Determine the [x, y] coordinate at the center of the cell enclosing the given text.  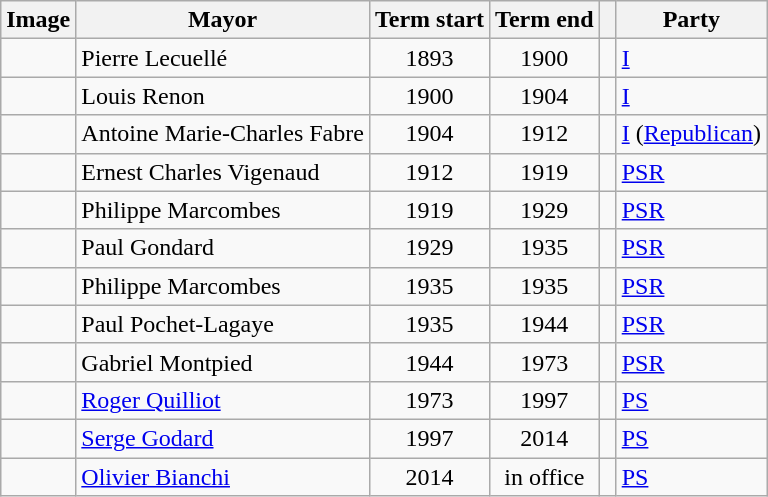
1893 [429, 58]
Olivier Bianchi [223, 477]
Louis Renon [223, 96]
in office [545, 477]
Image [38, 20]
I (Republican) [691, 134]
Paul Gondard [223, 248]
Ernest Charles Vigenaud [223, 172]
Antoine Marie-Charles Fabre [223, 134]
Party [691, 20]
Term start [429, 20]
Paul Pochet-Lagaye [223, 324]
Term end [545, 20]
Roger Quilliot [223, 400]
Pierre Lecuellé [223, 58]
Mayor [223, 20]
Gabriel Montpied [223, 362]
Serge Godard [223, 438]
